Identify which cell holds the provided text, then report its [x, y] central coordinate. 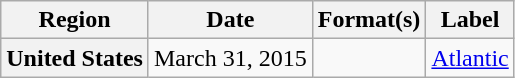
Format(s) [369, 20]
Atlantic [470, 58]
Region [75, 20]
March 31, 2015 [230, 58]
United States [75, 58]
Label [470, 20]
Date [230, 20]
